Locate the cell with the specified text and output its [x, y] center coordinate. 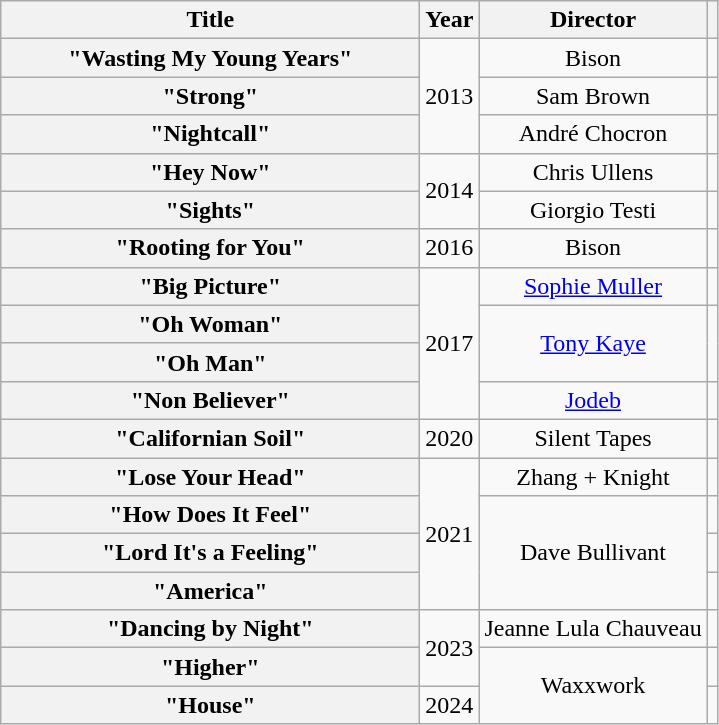
"Higher" [210, 667]
"How Does It Feel" [210, 515]
2016 [450, 248]
2024 [450, 705]
"House" [210, 705]
"Oh Man" [210, 362]
"America" [210, 591]
2020 [450, 438]
2013 [450, 96]
"Hey Now" [210, 172]
Year [450, 20]
André Chocron [593, 134]
Chris Ullens [593, 172]
Tony Kaye [593, 343]
Title [210, 20]
Director [593, 20]
Giorgio Testi [593, 210]
"Non Believer" [210, 400]
Jeanne Lula Chauveau [593, 629]
"Sights" [210, 210]
Sam Brown [593, 96]
Dave Bullivant [593, 553]
Jodeb [593, 400]
Silent Tapes [593, 438]
2014 [450, 191]
2023 [450, 648]
"Nightcall" [210, 134]
"Big Picture" [210, 286]
"Strong" [210, 96]
Sophie Muller [593, 286]
2021 [450, 534]
"Wasting My Young Years" [210, 58]
"Oh Woman" [210, 324]
"Californian Soil" [210, 438]
"Dancing by Night" [210, 629]
2017 [450, 343]
"Lord It's a Feeling" [210, 553]
Zhang + Knight [593, 477]
"Lose Your Head" [210, 477]
Waxxwork [593, 686]
"Rooting for You" [210, 248]
